Determine the [X, Y] coordinate at the center of the cell enclosing the given text.  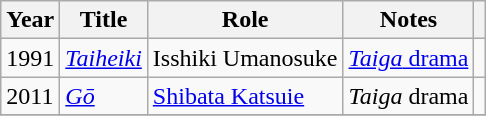
Role [245, 20]
Taiheiki [104, 58]
Isshiki Umanosuke [245, 58]
Year [30, 20]
1991 [30, 58]
Title [104, 20]
2011 [30, 96]
Notes [408, 20]
Shibata Katsuie [245, 96]
Gō [104, 96]
